Pinpoint the cell where the given text exists, returning its (x, y) midpoint coordinate. 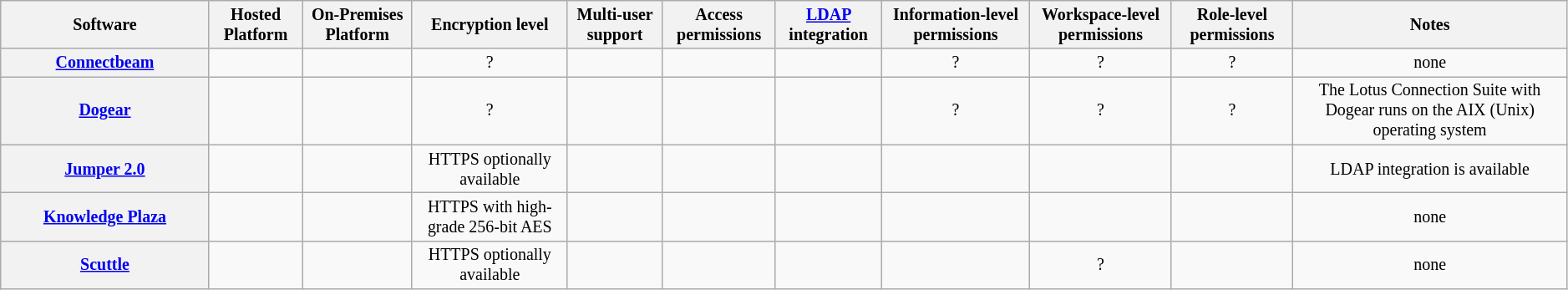
Hosted Platform (256, 25)
Encryption level (490, 25)
Dogear (105, 110)
The Lotus Connection Suite with Dogear runs on the AIX (Unix) operating system (1430, 110)
Software (105, 25)
Connectbeam (105, 64)
Role-level permissions (1232, 25)
LDAP integration is available (1430, 169)
Jumper 2.0 (105, 169)
Access permissions (718, 25)
Information-level permissions (956, 25)
On-Premises Platform (358, 25)
Notes (1430, 25)
Knowledge Plaza (105, 217)
HTTPS with high-grade 256-bit AES (490, 217)
Scuttle (105, 264)
LDAP integration (829, 25)
Workspace-level permissions (1101, 25)
Multi-user support (615, 25)
